For the text-containing cell, return its midpoint in (x, y) coordinate format. 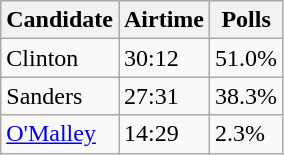
O'Malley (60, 134)
Clinton (60, 58)
Polls (246, 20)
14:29 (164, 134)
Airtime (164, 20)
38.3% (246, 96)
51.0% (246, 58)
Candidate (60, 20)
Sanders (60, 96)
30:12 (164, 58)
2.3% (246, 134)
27:31 (164, 96)
